Return the (x, y) coordinate for the center point of the cell that contains the specified text.  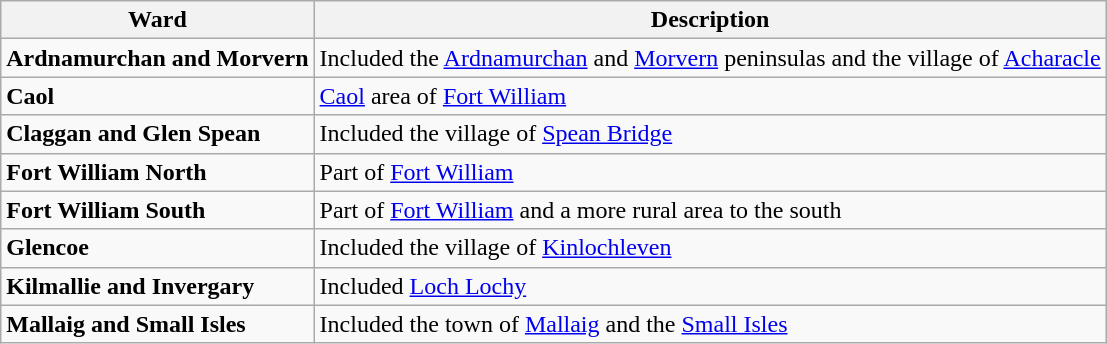
Mallaig and Small Isles (158, 324)
Ardnamurchan and Morvern (158, 58)
Claggan and Glen Spean (158, 134)
Included the Ardnamurchan and Morvern peninsulas and the village of Acharacle (710, 58)
Included the town of Mallaig and the Small Isles (710, 324)
Fort William South (158, 210)
Caol (158, 96)
Kilmallie and Invergary (158, 286)
Ward (158, 20)
Caol area of Fort William (710, 96)
Included Loch Lochy (710, 286)
Part of Fort William (710, 172)
Included the village of Kinlochleven (710, 248)
Fort William North (158, 172)
Included the village of Spean Bridge (710, 134)
Glencoe (158, 248)
Description (710, 20)
Part of Fort William and a more rural area to the south (710, 210)
